Provide the (x, y) coordinate of the cell's center where the given text is located.  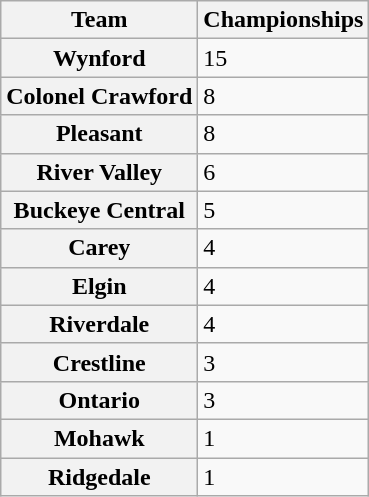
6 (284, 172)
5 (284, 210)
Crestline (100, 362)
Buckeye Central (100, 210)
Team (100, 20)
Riverdale (100, 324)
Ridgedale (100, 477)
Pleasant (100, 134)
Wynford (100, 58)
Ontario (100, 400)
Championships (284, 20)
Mohawk (100, 438)
Colonel Crawford (100, 96)
15 (284, 58)
Carey (100, 248)
River Valley (100, 172)
Elgin (100, 286)
